Extract the (X, Y) coordinate from the center of the cell holding the provided text.  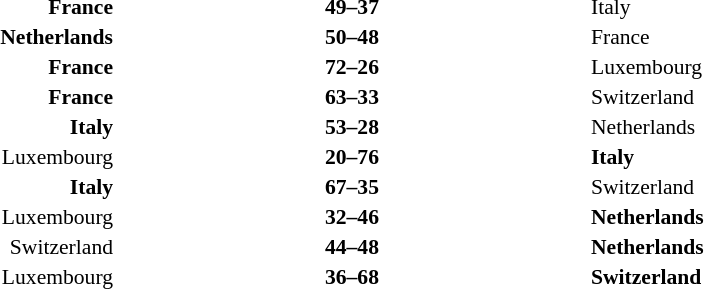
53–28 (352, 127)
32–46 (352, 217)
50–48 (352, 37)
44–48 (352, 247)
72–26 (352, 67)
67–35 (352, 187)
63–33 (352, 97)
20–76 (352, 157)
